For the text-containing cell, return its midpoint in (X, Y) coordinate format. 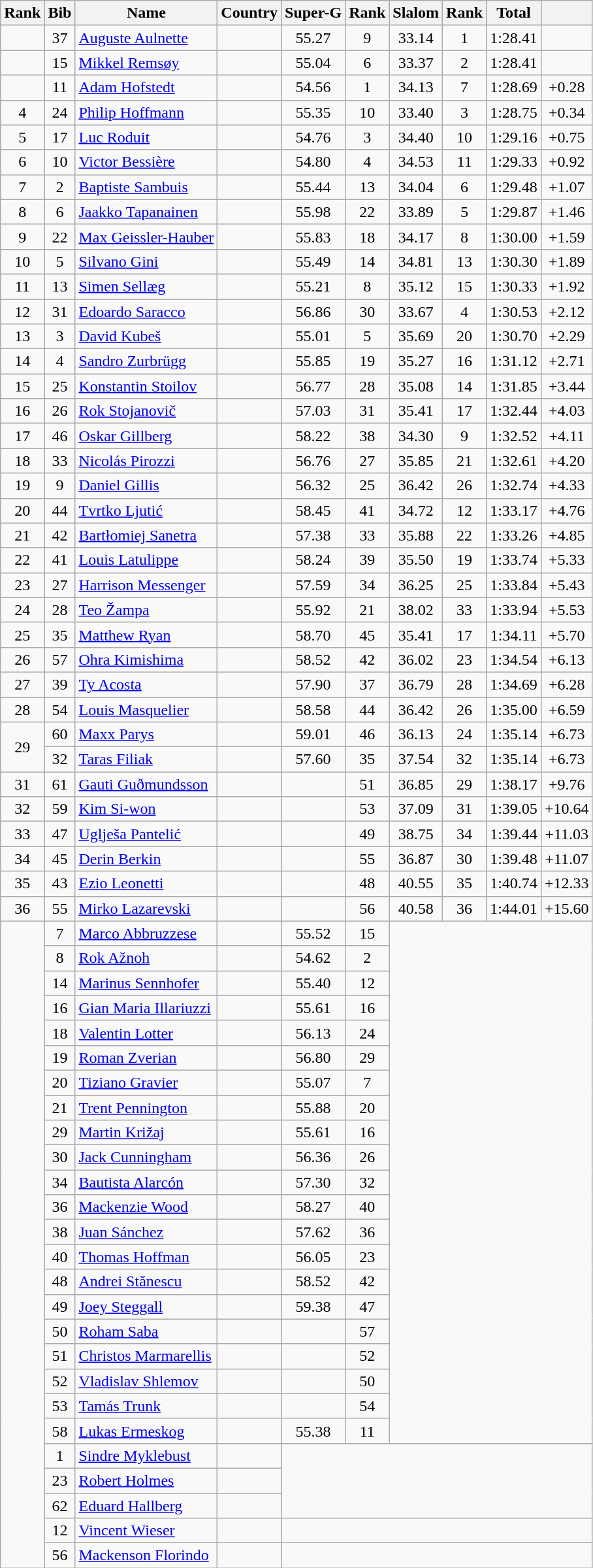
36.79 (416, 684)
40.55 (416, 884)
Auguste Aulnette (146, 38)
55.98 (313, 212)
57.90 (313, 684)
35.88 (416, 535)
56.80 (313, 1058)
58.27 (313, 1207)
Ohra Kimishima (146, 659)
Mackenzie Wood (146, 1207)
36.85 (416, 784)
1:31.85 (514, 386)
Vincent Wieser (146, 1531)
37.09 (416, 809)
Louis Masquelier (146, 709)
Matthew Ryan (146, 635)
56.77 (313, 386)
Harrison Messenger (146, 585)
1:34.11 (514, 635)
+0.92 (567, 162)
Eduard Hallberg (146, 1505)
+6.59 (567, 709)
Philip Hoffmann (146, 112)
Juan Sánchez (146, 1232)
+5.33 (567, 560)
33.40 (416, 112)
1:30.30 (514, 261)
58.58 (313, 709)
56.76 (313, 461)
Roham Saba (146, 1331)
1:30.00 (514, 237)
+0.34 (567, 112)
36.02 (416, 659)
54.80 (313, 162)
Joey Steggall (146, 1307)
55.01 (313, 337)
61 (60, 784)
+4.20 (567, 461)
Baptiste Sambuis (146, 187)
+15.60 (567, 909)
Mirko Lazarevski (146, 909)
1:33.17 (514, 510)
57.59 (313, 585)
55.83 (313, 237)
Ezio Leonetti (146, 884)
Daniel Gillis (146, 486)
1:33.74 (514, 560)
35.27 (416, 361)
56.32 (313, 486)
Marco Abbruzzese (146, 933)
1:32.61 (514, 461)
+1.92 (567, 286)
1:38.17 (514, 784)
35.08 (416, 386)
59.38 (313, 1307)
Lukas Ermeskog (146, 1431)
34.13 (416, 88)
Super-G (313, 13)
Silvano Gini (146, 261)
35.69 (416, 337)
+0.28 (567, 88)
1:33.26 (514, 535)
36.25 (416, 585)
+4.03 (567, 411)
33.89 (416, 212)
58.70 (313, 635)
57.60 (313, 759)
David Kubeš (146, 337)
34.04 (416, 187)
34.17 (416, 237)
Teo Žampa (146, 610)
Louis Latulippe (146, 560)
1:33.84 (514, 585)
1:30.33 (514, 286)
Robert Holmes (146, 1480)
Sindre Myklebust (146, 1456)
Slalom (416, 13)
36.87 (416, 859)
1:30.53 (514, 312)
+12.33 (567, 884)
1:32.52 (514, 436)
Christos Marmarellis (146, 1356)
+6.28 (567, 684)
Kim Si-won (146, 809)
1:40.74 (514, 884)
Rok Stojanovič (146, 411)
Oskar Gillberg (146, 436)
Ty Acosta (146, 684)
57.62 (313, 1232)
Maxx Parys (146, 735)
+9.76 (567, 784)
Tiziano Gravier (146, 1082)
55.92 (313, 610)
1:39.05 (514, 809)
Konstantin Stoilov (146, 386)
+4.85 (567, 535)
Bautista Alarcón (146, 1182)
55.04 (313, 63)
1:32.74 (514, 486)
Sandro Zurbrügg (146, 361)
Name (146, 13)
Victor Bessière (146, 162)
1:34.54 (514, 659)
Martin Križaj (146, 1133)
56.36 (313, 1158)
Valentin Lotter (146, 1033)
56.05 (313, 1257)
+11.03 (567, 834)
+1.46 (567, 212)
Marinus Sennhofer (146, 983)
Total (514, 13)
Country (249, 13)
Uglješa Pantelić (146, 834)
35.50 (416, 560)
55.35 (313, 112)
40.58 (416, 909)
38.75 (416, 834)
+5.43 (567, 585)
59.01 (313, 735)
+2.29 (567, 337)
33.14 (416, 38)
56.86 (313, 312)
1:35.00 (514, 709)
55.27 (313, 38)
55.21 (313, 286)
1:29.87 (514, 212)
+1.07 (567, 187)
55.07 (313, 1082)
55.88 (313, 1108)
+5.53 (567, 610)
+0.75 (567, 137)
+4.11 (567, 436)
55.49 (313, 261)
Max Geissler-Hauber (146, 237)
Simen Sellæg (146, 286)
57.03 (313, 411)
37.54 (416, 759)
55.52 (313, 933)
Taras Filiak (146, 759)
34.81 (416, 261)
Edoardo Saracco (146, 312)
Gauti Guðmundsson (146, 784)
Trent Pennington (146, 1108)
54.62 (313, 958)
+10.64 (567, 809)
58.45 (313, 510)
34.72 (416, 510)
+4.33 (567, 486)
57.30 (313, 1182)
55.38 (313, 1431)
Gian Maria Illariuzzi (146, 1008)
60 (60, 735)
62 (60, 1505)
Mikkel Remsøy (146, 63)
1:28.75 (514, 112)
Nicolás Pirozzi (146, 461)
1:39.44 (514, 834)
Jack Cunningham (146, 1158)
1:29.33 (514, 162)
Rok Ažnoh (146, 958)
43 (60, 884)
+4.76 (567, 510)
34.53 (416, 162)
58.22 (313, 436)
56.13 (313, 1033)
1:29.48 (514, 187)
35.85 (416, 461)
Jaakko Tapanainen (146, 212)
55.85 (313, 361)
+1.59 (567, 237)
1:32.44 (514, 411)
Bib (60, 13)
+2.12 (567, 312)
58 (60, 1431)
1:33.94 (514, 610)
Andrei Stănescu (146, 1282)
55.44 (313, 187)
35.12 (416, 286)
33.37 (416, 63)
54.76 (313, 137)
1:29.16 (514, 137)
+5.70 (567, 635)
1:44.01 (514, 909)
Thomas Hoffman (146, 1257)
Tamás Trunk (146, 1406)
34.30 (416, 436)
+11.07 (567, 859)
54.56 (313, 88)
Luc Roduit (146, 137)
Bartłomiej Sanetra (146, 535)
1:30.70 (514, 337)
38.02 (416, 610)
36.13 (416, 735)
1:34.69 (514, 684)
Vladislav Shlemov (146, 1381)
+6.13 (567, 659)
1:31.12 (514, 361)
+1.89 (567, 261)
57.38 (313, 535)
Roman Zverian (146, 1058)
55.40 (313, 983)
58.24 (313, 560)
+3.44 (567, 386)
Mackenson Florindo (146, 1556)
59 (60, 809)
1:28.69 (514, 88)
+2.71 (567, 361)
Adam Hofstedt (146, 88)
Tvrtko Ljutić (146, 510)
1:39.48 (514, 859)
33.67 (416, 312)
Derin Berkin (146, 859)
34.40 (416, 137)
